Determine the [X, Y] coordinate at the center of the cell enclosing the given text.  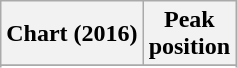
Peak position [189, 34]
Chart (2016) [72, 34]
